Determine the [X, Y] coordinate at the center of the cell enclosing the given text.  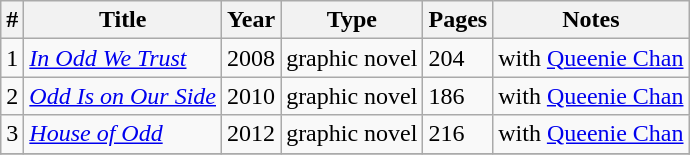
2 [12, 96]
216 [458, 134]
204 [458, 58]
Pages [458, 20]
2010 [252, 96]
Type [352, 20]
House of Odd [123, 134]
# [12, 20]
Year [252, 20]
2012 [252, 134]
1 [12, 58]
2008 [252, 58]
186 [458, 96]
3 [12, 134]
Odd Is on Our Side [123, 96]
Title [123, 20]
In Odd We Trust [123, 58]
Notes [591, 20]
